Pinpoint the cell where the given text exists, returning its [X, Y] midpoint coordinate. 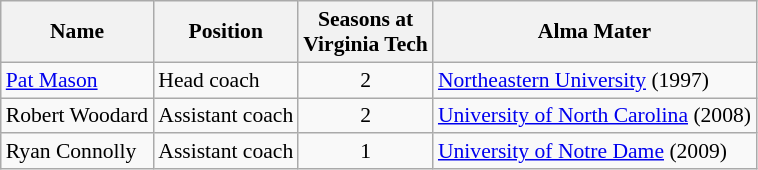
1 [366, 152]
Robert Woodard [77, 116]
Northeastern University (1997) [594, 80]
University of Notre Dame (2009) [594, 152]
Position [226, 32]
Seasons atVirginia Tech [366, 32]
Pat Mason [77, 80]
Name [77, 32]
University of North Carolina (2008) [594, 116]
Ryan Connolly [77, 152]
Alma Mater [594, 32]
Head coach [226, 80]
